Identify which cell holds the provided text, then report its (x, y) central coordinate. 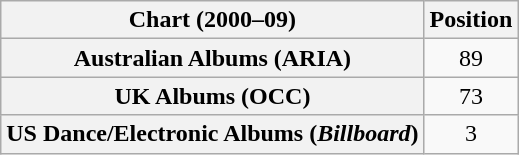
US Dance/Electronic Albums (Billboard) (212, 134)
Chart (2000–09) (212, 20)
UK Albums (OCC) (212, 96)
Australian Albums (ARIA) (212, 58)
89 (471, 58)
73 (471, 96)
3 (471, 134)
Position (471, 20)
